Return the [x, y] coordinate for the center point of the cell that contains the specified text.  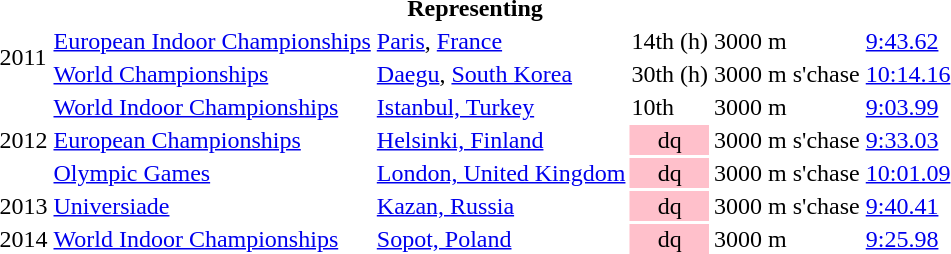
Helsinki, Finland [501, 140]
European Indoor Championships [212, 41]
30th (h) [670, 74]
Sopot, Poland [501, 239]
European Championships [212, 140]
Daegu, South Korea [501, 74]
Universiade [212, 206]
London, United Kingdom [501, 173]
14th (h) [670, 41]
10th [670, 107]
Olympic Games [212, 173]
Kazan, Russia [501, 206]
Istanbul, Turkey [501, 107]
World Championships [212, 74]
Paris, France [501, 41]
